Pinpoint the cell where the given text exists, returning its (X, Y) midpoint coordinate. 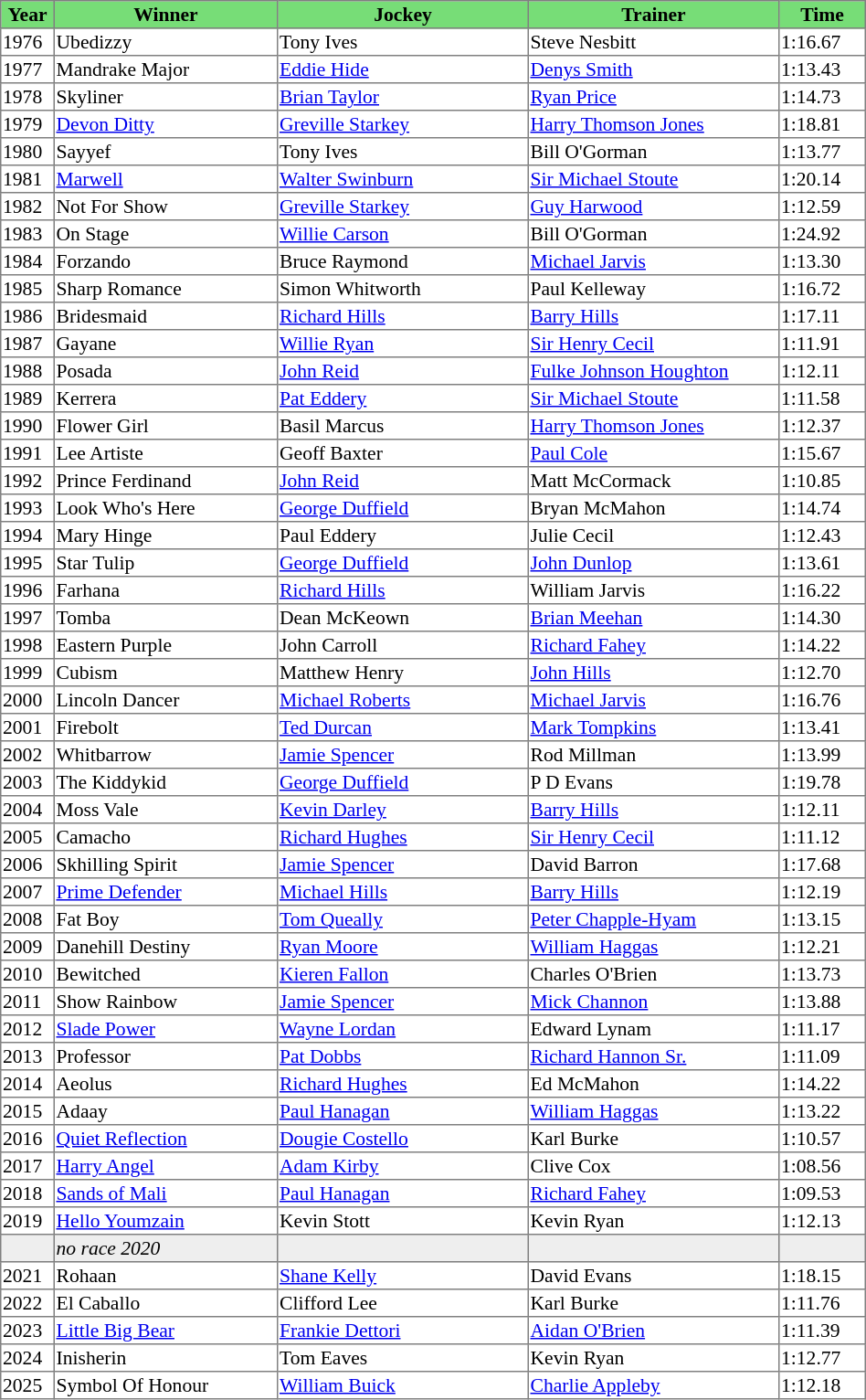
1:24.92 (822, 234)
John Dunlop (653, 563)
Kieren Fallon (403, 974)
Cubism (165, 673)
1:13.41 (822, 727)
Marwell (165, 179)
Michael Roberts (403, 700)
Tom Eaves (403, 1358)
Look Who's Here (165, 508)
Firebolt (165, 727)
2007 (27, 892)
On Stage (165, 234)
1:13.43 (822, 69)
Slade Power (165, 1029)
1:11.12 (822, 837)
Sharp Romance (165, 289)
2021 (27, 1276)
Guy Harwood (653, 207)
2001 (27, 727)
Farhana (165, 590)
Charlie Appleby (653, 1385)
Rod Millman (653, 755)
Professor (165, 1056)
Rohaan (165, 1276)
Skyliner (165, 97)
David Evans (653, 1276)
1:16.72 (822, 289)
1999 (27, 673)
Kerrera (165, 398)
2000 (27, 700)
1:16.67 (822, 42)
Peter Chapple-Hyam (653, 919)
1:12.77 (822, 1358)
Gayane (165, 344)
1:13.22 (822, 1111)
Camacho (165, 837)
Edward Lynam (653, 1029)
2010 (27, 974)
Mandrake Major (165, 69)
Devon Ditty (165, 124)
Aeolus (165, 1084)
1:12.43 (822, 536)
Time (822, 15)
1:18.15 (822, 1276)
Basil Marcus (403, 426)
1996 (27, 590)
Richard Hannon Sr. (653, 1056)
The Kiddykid (165, 782)
1:11.39 (822, 1331)
Paul Cole (653, 453)
Moss Vale (165, 810)
1997 (27, 618)
1989 (27, 398)
2009 (27, 947)
Prime Defender (165, 892)
1:13.99 (822, 755)
Sands of Mali (165, 1193)
Bridesmaid (165, 316)
1976 (27, 42)
1998 (27, 645)
1:20.14 (822, 179)
Forzando (165, 261)
1:15.67 (822, 453)
1994 (27, 536)
Year (27, 15)
Geoff Baxter (403, 453)
1983 (27, 234)
Lee Artiste (165, 453)
Tom Queally (403, 919)
Flower Girl (165, 426)
Adaay (165, 1111)
1:13.88 (822, 1002)
1:12.18 (822, 1385)
Pat Eddery (403, 398)
Bruce Raymond (403, 261)
1:12.59 (822, 207)
1:13.61 (822, 563)
Ryan Moore (403, 947)
1978 (27, 97)
Pat Dobbs (403, 1056)
Walter Swinburn (403, 179)
Simon Whitworth (403, 289)
Kevin Stott (403, 1221)
Skhilling Spirit (165, 864)
2012 (27, 1029)
Quiet Reflection (165, 1139)
Shane Kelly (403, 1276)
Dougie Costello (403, 1139)
Adam Kirby (403, 1166)
Ubedizzy (165, 42)
1990 (27, 426)
Eddie Hide (403, 69)
Bewitched (165, 974)
Dean McKeown (403, 618)
Whitbarrow (165, 755)
1:13.15 (822, 919)
Willie Carson (403, 234)
Paul Eddery (403, 536)
2023 (27, 1331)
Michael Hills (403, 892)
Posada (165, 371)
1993 (27, 508)
2003 (27, 782)
1:12.37 (822, 426)
2015 (27, 1111)
1988 (27, 371)
William Jarvis (653, 590)
Show Rainbow (165, 1002)
Ted Durcan (403, 727)
Hello Youmzain (165, 1221)
1:12.13 (822, 1221)
Eastern Purple (165, 645)
Symbol Of Honour (165, 1385)
1:11.91 (822, 344)
1:13.73 (822, 974)
William Buick (403, 1385)
Inisherin (165, 1358)
1:11.17 (822, 1029)
Kevin Darley (403, 810)
2024 (27, 1358)
2018 (27, 1193)
2008 (27, 919)
Jockey (403, 15)
2025 (27, 1385)
1:14.30 (822, 618)
Danehill Destiny (165, 947)
2019 (27, 1221)
1:10.85 (822, 481)
1:12.21 (822, 947)
1995 (27, 563)
El Caballo (165, 1303)
1:12.70 (822, 673)
John Hills (653, 673)
Brian Taylor (403, 97)
Sayyef (165, 152)
Mick Channon (653, 1002)
Matt McCormack (653, 481)
Steve Nesbitt (653, 42)
Wayne Lordan (403, 1029)
2005 (27, 837)
2014 (27, 1084)
1981 (27, 179)
Fat Boy (165, 919)
Prince Ferdinand (165, 481)
2017 (27, 1166)
no race 2020 (165, 1248)
1984 (27, 261)
1:13.30 (822, 261)
Not For Show (165, 207)
2004 (27, 810)
P D Evans (653, 782)
1991 (27, 453)
1:14.74 (822, 508)
Little Big Bear (165, 1331)
Tomba (165, 618)
2011 (27, 1002)
Lincoln Dancer (165, 700)
Ryan Price (653, 97)
1986 (27, 316)
1985 (27, 289)
Brian Meehan (653, 618)
1:11.09 (822, 1056)
Clifford Lee (403, 1303)
Mark Tompkins (653, 727)
1982 (27, 207)
1:17.11 (822, 316)
1:11.58 (822, 398)
Willie Ryan (403, 344)
1977 (27, 69)
2002 (27, 755)
Fulke Johnson Houghton (653, 371)
1:17.68 (822, 864)
John Carroll (403, 645)
1:11.76 (822, 1303)
Bryan McMahon (653, 508)
Matthew Henry (403, 673)
1987 (27, 344)
Clive Cox (653, 1166)
Mary Hinge (165, 536)
1:13.77 (822, 152)
1:08.56 (822, 1166)
Winner (165, 15)
2006 (27, 864)
1980 (27, 152)
Harry Angel (165, 1166)
Julie Cecil (653, 536)
1:14.73 (822, 97)
Star Tulip (165, 563)
1:09.53 (822, 1193)
Denys Smith (653, 69)
2022 (27, 1303)
1979 (27, 124)
1:12.19 (822, 892)
Ed McMahon (653, 1084)
1:10.57 (822, 1139)
1992 (27, 481)
1:16.22 (822, 590)
Charles O'Brien (653, 974)
Trainer (653, 15)
Aidan O'Brien (653, 1331)
2016 (27, 1139)
Frankie Dettori (403, 1331)
David Barron (653, 864)
1:19.78 (822, 782)
1:16.76 (822, 700)
1:18.81 (822, 124)
2013 (27, 1056)
Paul Kelleway (653, 289)
